Extract the [x, y] coordinate from the center of the cell holding the provided text.  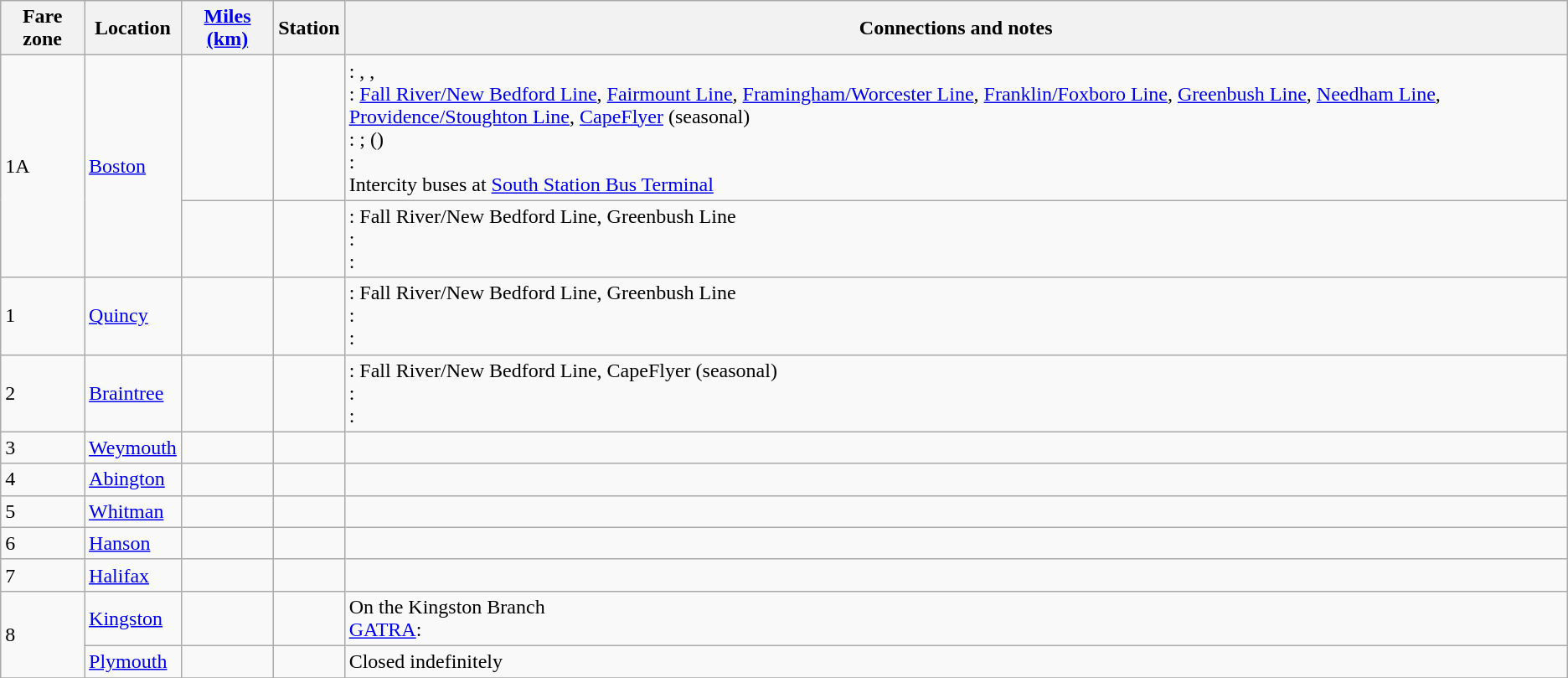
Quincy [133, 316]
Hanson [133, 543]
Abington [133, 479]
Whitman [133, 511]
Weymouth [133, 448]
Station [309, 28]
Kingston [133, 618]
Closed indefinitely [956, 661]
4 [43, 479]
7 [43, 575]
Miles (km) [227, 28]
5 [43, 511]
1 [43, 316]
Connections and notes [956, 28]
1A [43, 166]
Halifax [133, 575]
On the Kingston Branch GATRA: [956, 618]
Braintree [133, 393]
8 [43, 634]
: Fall River/New Bedford Line, CapeFlyer (seasonal): : [956, 393]
Plymouth [133, 661]
Fare zone [43, 28]
3 [43, 448]
6 [43, 543]
Location [133, 28]
Boston [133, 166]
2 [43, 393]
